Scan for the cell matching the given text and deliver its (X, Y) coordinate at center. 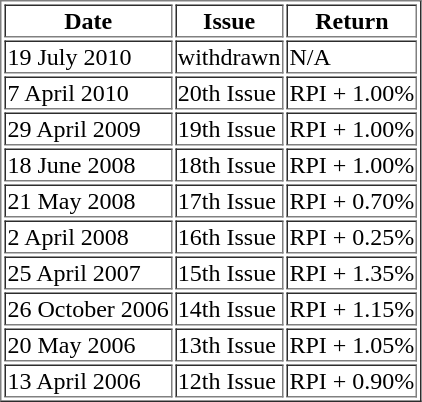
13 April 2006 (88, 380)
RPI + 0.70% (352, 200)
18 June 2008 (88, 164)
16th Issue (230, 236)
RPI + 1.05% (352, 344)
17th Issue (230, 200)
15th Issue (230, 272)
Date (88, 20)
13th Issue (230, 344)
25 April 2007 (88, 272)
Issue (230, 20)
N/A (352, 56)
19th Issue (230, 128)
RPI + 0.90% (352, 380)
21 May 2008 (88, 200)
26 October 2006 (88, 308)
Return (352, 20)
18th Issue (230, 164)
withdrawn (230, 56)
20th Issue (230, 92)
2 April 2008 (88, 236)
14th Issue (230, 308)
29 April 2009 (88, 128)
12th Issue (230, 380)
20 May 2006 (88, 344)
7 April 2010 (88, 92)
RPI + 1.35% (352, 272)
RPI + 0.25% (352, 236)
19 July 2010 (88, 56)
RPI + 1.15% (352, 308)
